Search for the cell housing the specified text and yield its (x, y) center coordinate. 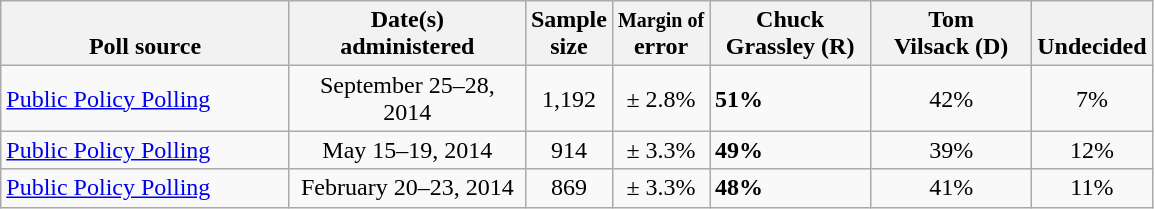
± 2.8% (660, 98)
12% (1092, 150)
Date(s)administered (407, 34)
914 (568, 150)
48% (790, 188)
869 (568, 188)
11% (1092, 188)
February 20–23, 2014 (407, 188)
51% (790, 98)
49% (790, 150)
42% (952, 98)
Poll source (146, 34)
1,192 (568, 98)
Margin oferror (660, 34)
7% (1092, 98)
May 15–19, 2014 (407, 150)
41% (952, 188)
TomVilsack (D) (952, 34)
September 25–28, 2014 (407, 98)
Samplesize (568, 34)
Undecided (1092, 34)
39% (952, 150)
ChuckGrassley (R) (790, 34)
